Pinpoint the cell where the given text exists, returning its [x, y] midpoint coordinate. 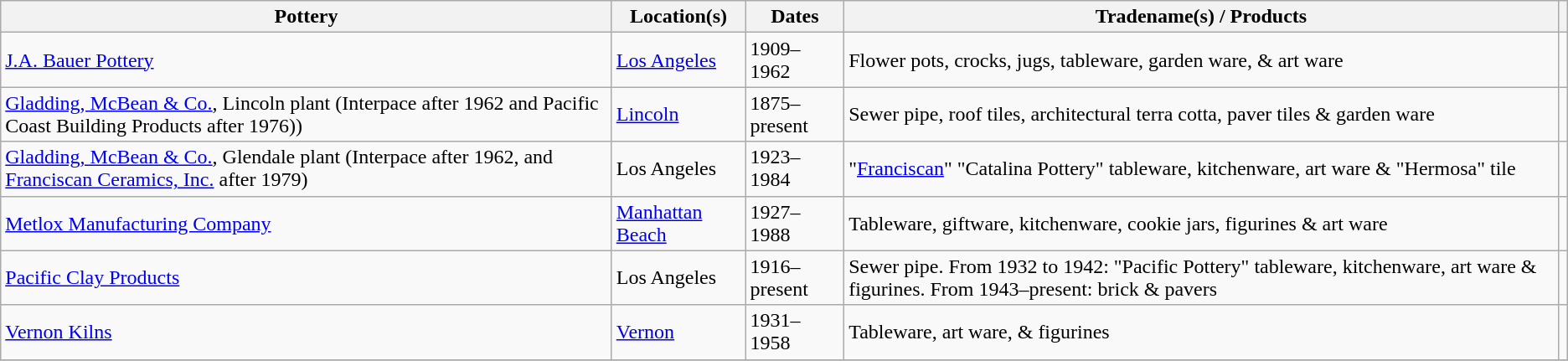
Location(s) [678, 17]
Tableware, giftware, kitchenware, cookie jars, figurines & art ware [1201, 223]
J.A. Bauer Pottery [307, 60]
1875–present [795, 114]
1931–1958 [795, 332]
Sewer pipe, roof tiles, architectural terra cotta, paver tiles & garden ware [1201, 114]
"Franciscan" "Catalina Pottery" tableware, kitchenware, art ware & "Hermosa" tile [1201, 169]
Pacific Clay Products [307, 278]
Gladding, McBean & Co., Glendale plant (Interpace after 1962, and Franciscan Ceramics, Inc. after 1979) [307, 169]
1927–1988 [795, 223]
Vernon [678, 332]
1916–present [795, 278]
Metlox Manufacturing Company [307, 223]
Tableware, art ware, & figurines [1201, 332]
Dates [795, 17]
1909–1962 [795, 60]
1923–1984 [795, 169]
Manhattan Beach [678, 223]
Gladding, McBean & Co., Lincoln plant (Interpace after 1962 and Pacific Coast Building Products after 1976)) [307, 114]
Sewer pipe. From 1932 to 1942: "Pacific Pottery" tableware, kitchenware, art ware & figurines. From 1943–present: brick & pavers [1201, 278]
Flower pots, crocks, jugs, tableware, garden ware, & art ware [1201, 60]
Vernon Kilns [307, 332]
Lincoln [678, 114]
Pottery [307, 17]
Tradename(s) / Products [1201, 17]
